For the text-containing cell, return its midpoint in [x, y] coordinate format. 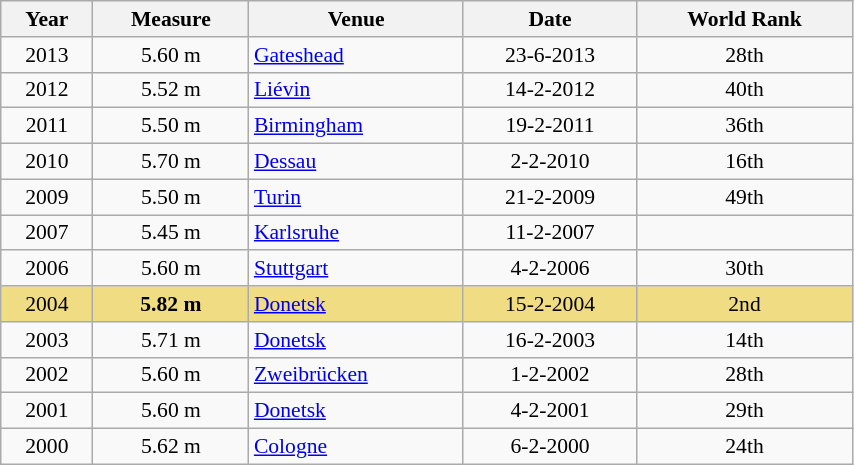
2013 [47, 55]
2012 [47, 90]
2-2-2010 [550, 162]
5.70 m [171, 162]
49th [745, 197]
Gateshead [356, 55]
19-2-2011 [550, 126]
30th [745, 269]
Turin [356, 197]
29th [745, 411]
5.62 m [171, 447]
Year [47, 19]
2001 [47, 411]
Zweibrücken [356, 375]
1-2-2002 [550, 375]
16th [745, 162]
2009 [47, 197]
40th [745, 90]
14-2-2012 [550, 90]
2000 [47, 447]
Cologne [356, 447]
4-2-2001 [550, 411]
World Rank [745, 19]
2010 [47, 162]
Dessau [356, 162]
2nd [745, 304]
15-2-2004 [550, 304]
2006 [47, 269]
23-6-2013 [550, 55]
2004 [47, 304]
11-2-2007 [550, 233]
Stuttgart [356, 269]
14th [745, 340]
6-2-2000 [550, 447]
Liévin [356, 90]
5.45 m [171, 233]
5.82 m [171, 304]
36th [745, 126]
2011 [47, 126]
Date [550, 19]
Measure [171, 19]
2002 [47, 375]
5.52 m [171, 90]
16-2-2003 [550, 340]
Venue [356, 19]
2003 [47, 340]
4-2-2006 [550, 269]
21-2-2009 [550, 197]
5.71 m [171, 340]
2007 [47, 233]
24th [745, 447]
Birmingham [356, 126]
Karlsruhe [356, 233]
